Extract the (x, y) coordinate from the center of the cell holding the provided text.  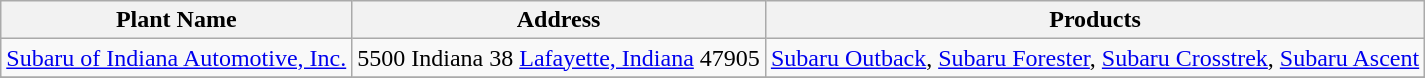
Products (1094, 20)
Subaru of Indiana Automotive, Inc. (176, 58)
Subaru Outback, Subaru Forester, Subaru Crosstrek, Subaru Ascent (1094, 58)
5500 Indiana 38 Lafayette, Indiana 47905 (559, 58)
Address (559, 20)
Plant Name (176, 20)
